Detect which cell encompasses the target text, then output its [X, Y] center coordinate. 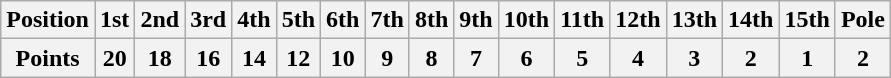
20 [114, 58]
8th [431, 20]
4 [638, 58]
10th [526, 20]
14th [751, 20]
9 [387, 58]
9th [476, 20]
6 [526, 58]
7th [387, 20]
13th [694, 20]
11th [582, 20]
7 [476, 58]
1 [807, 58]
18 [160, 58]
3 [694, 58]
12th [638, 20]
Points [48, 58]
14 [254, 58]
3rd [208, 20]
6th [343, 20]
16 [208, 58]
12 [298, 58]
5 [582, 58]
Pole [862, 20]
15th [807, 20]
8 [431, 58]
Position [48, 20]
10 [343, 58]
4th [254, 20]
2nd [160, 20]
5th [298, 20]
1st [114, 20]
